Locate the cell with the specified text and output its (x, y) center coordinate. 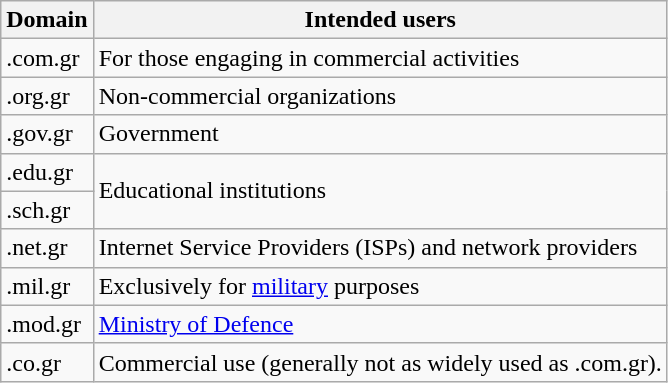
.sch.gr (47, 210)
Non-commercial organizations (380, 96)
.mod.gr (47, 324)
.co.gr (47, 362)
.org.gr (47, 96)
Ministry of Defence (380, 324)
.com.gr (47, 58)
Intended users (380, 20)
Internet Service Providers (ISPs) and network providers (380, 248)
.net.gr (47, 248)
Exclusively for military purposes (380, 286)
Domain (47, 20)
.mil.gr (47, 286)
.edu.gr (47, 172)
.gov.gr (47, 134)
Educational institutions (380, 191)
For those engaging in commercial activities (380, 58)
Government (380, 134)
Commercial use (generally not as widely used as .com.gr). (380, 362)
